Capture the cell that displays the provided text and extract its [x, y] central coordinate. 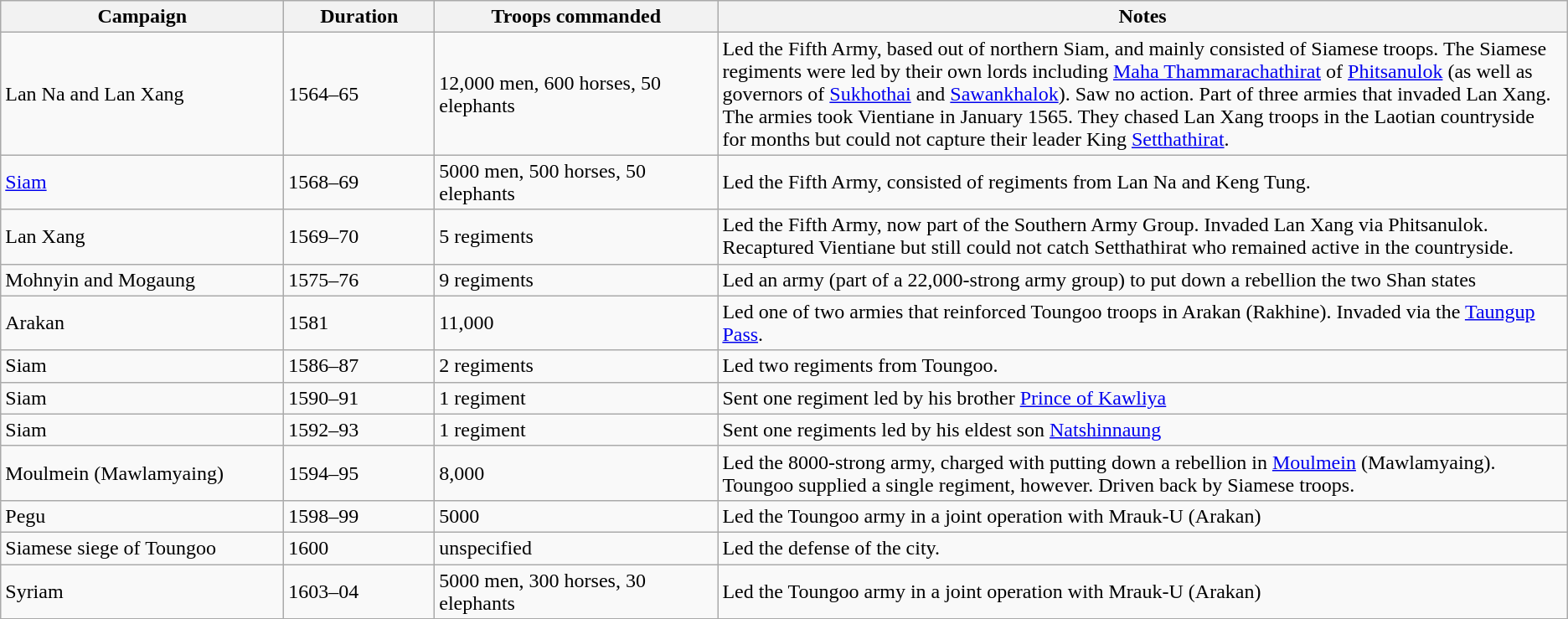
Sent one regiments led by his eldest son Natshinnaung [1142, 430]
Pegu [142, 516]
Duration [359, 17]
Lan Xang [142, 236]
1586–87 [359, 366]
1603–04 [359, 591]
unspecified [576, 548]
Led an army (part of a 22,000-strong army group) to put down a rebellion the two Shan states [1142, 280]
5000 men, 500 horses, 50 elephants [576, 183]
Moulmein (Mawlamyaing) [142, 472]
11,000 [576, 323]
Syriam [142, 591]
Led two regiments from Toungoo. [1142, 366]
1575–76 [359, 280]
Lan Na and Lan Xang [142, 94]
5000 men, 300 horses, 30 elephants [576, 591]
1590–91 [359, 398]
Siamese siege of Toungoo [142, 548]
1569–70 [359, 236]
5000 [576, 516]
1594–95 [359, 472]
9 regiments [576, 280]
Led the Fifth Army, consisted of regiments from Lan Na and Keng Tung. [1142, 183]
1568–69 [359, 183]
Led the defense of the city. [1142, 548]
1600 [359, 548]
Notes [1142, 17]
Campaign [142, 17]
8,000 [576, 472]
Sent one regiment led by his brother Prince of Kawliya [1142, 398]
Arakan [142, 323]
Troops commanded [576, 17]
1564–65 [359, 94]
1598–99 [359, 516]
2 regiments [576, 366]
1592–93 [359, 430]
Led one of two armies that reinforced Toungoo troops in Arakan (Rakhine). Invaded via the Taungup Pass. [1142, 323]
1581 [359, 323]
5 regiments [576, 236]
12,000 men, 600 horses, 50 elephants [576, 94]
Mohnyin and Mogaung [142, 280]
